Locate the cell with the specified text and output its [X, Y] center coordinate. 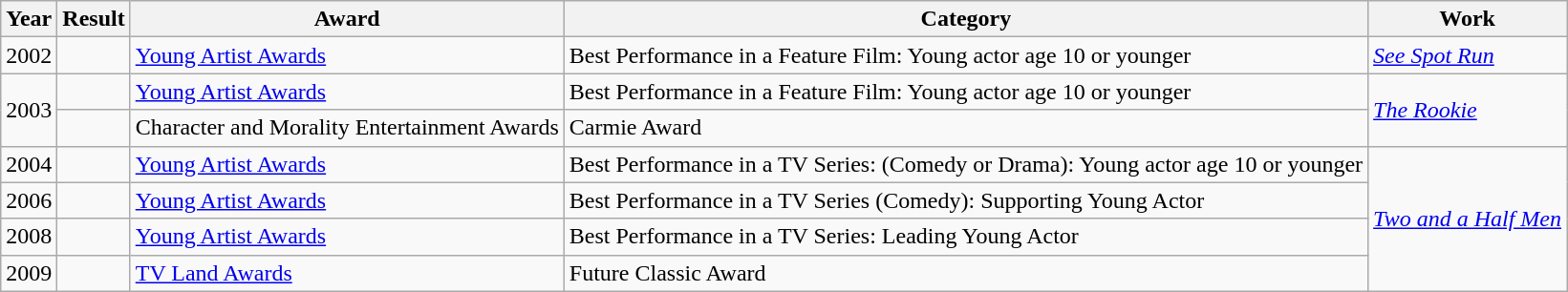
Work [1468, 19]
Best Performance in a TV Series: Leading Young Actor [965, 237]
2009 [29, 273]
Character and Morality Entertainment Awards [347, 128]
TV Land Awards [347, 273]
2008 [29, 237]
Category [965, 19]
2004 [29, 164]
Result [94, 19]
Best Performance in a TV Series: (Comedy or Drama): Young actor age 10 or younger [965, 164]
2006 [29, 200]
Future Classic Award [965, 273]
Award [347, 19]
Best Performance in a TV Series (Comedy): Supporting Young Actor [965, 200]
2002 [29, 55]
See Spot Run [1468, 55]
Two and a Half Men [1468, 219]
2003 [29, 110]
The Rookie [1468, 110]
Year [29, 19]
Carmie Award [965, 128]
